Identify which cell holds the provided text, then report its (x, y) central coordinate. 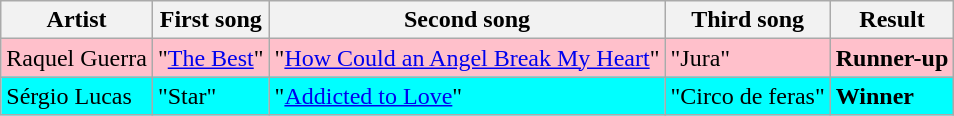
"Star" (210, 96)
Winner (892, 96)
Raquel Guerra (77, 58)
"Circo de feras" (748, 96)
Sérgio Lucas (77, 96)
"The Best" (210, 58)
"Jura" (748, 58)
"How Could an Angel Break My Heart" (467, 58)
Artist (77, 20)
Second song (467, 20)
Result (892, 20)
Third song (748, 20)
First song (210, 20)
"Addicted to Love" (467, 96)
Runner-up (892, 58)
